Return the [x, y] coordinate for the center point of the cell that contains the specified text.  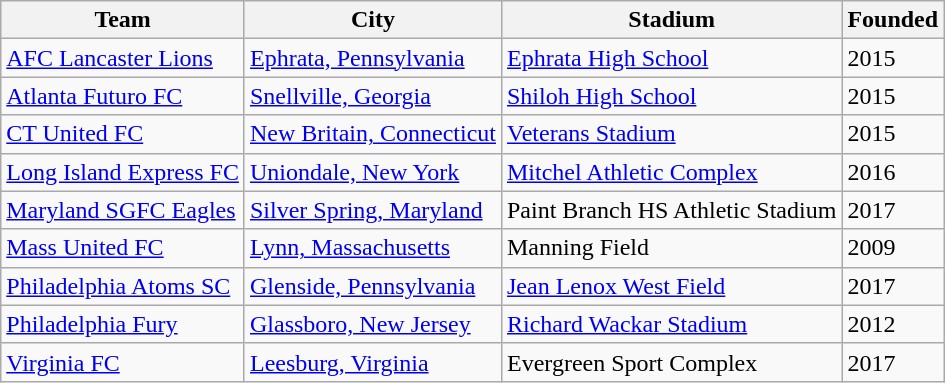
Ephrata High School [671, 58]
Glenside, Pennsylvania [372, 286]
Manning Field [671, 248]
Founded [893, 20]
Veterans Stadium [671, 134]
Long Island Express FC [123, 172]
Maryland SGFC Eagles [123, 210]
Mitchel Athletic Complex [671, 172]
Philadelphia Atoms SC [123, 286]
CT United FC [123, 134]
AFC Lancaster Lions [123, 58]
Ephrata, Pennsylvania [372, 58]
City [372, 20]
Shiloh High School [671, 96]
2016 [893, 172]
Mass United FC [123, 248]
Snellville, Georgia [372, 96]
Philadelphia Fury [123, 324]
Lynn, Massachusetts [372, 248]
Atlanta Futuro FC [123, 96]
New Britain, Connecticut [372, 134]
2012 [893, 324]
Team [123, 20]
Uniondale, New York [372, 172]
2009 [893, 248]
Virginia FC [123, 362]
Glassboro, New Jersey [372, 324]
Leesburg, Virginia [372, 362]
Paint Branch HS Athletic Stadium [671, 210]
Evergreen Sport Complex [671, 362]
Silver Spring, Maryland [372, 210]
Jean Lenox West Field [671, 286]
Richard Wackar Stadium [671, 324]
Stadium [671, 20]
